Identify which cell holds the provided text, then report its (X, Y) central coordinate. 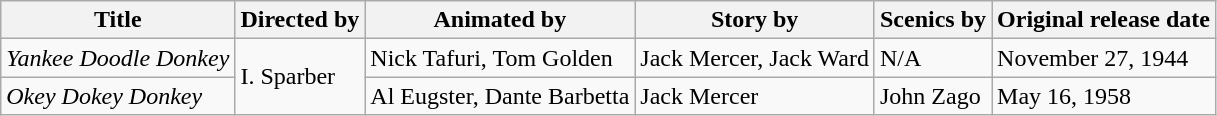
Scenics by (932, 20)
Okey Dokey Donkey (118, 96)
Directed by (300, 20)
Original release date (1104, 20)
Yankee Doodle Donkey (118, 58)
May 16, 1958 (1104, 96)
I. Sparber (300, 77)
John Zago (932, 96)
Title (118, 20)
Story by (755, 20)
November 27, 1944 (1104, 58)
Jack Mercer (755, 96)
Jack Mercer, Jack Ward (755, 58)
Animated by (500, 20)
Al Eugster, Dante Barbetta (500, 96)
N/A (932, 58)
Nick Tafuri, Tom Golden (500, 58)
